From the cell containing the given text, extract its center point as (X, Y) coordinate. 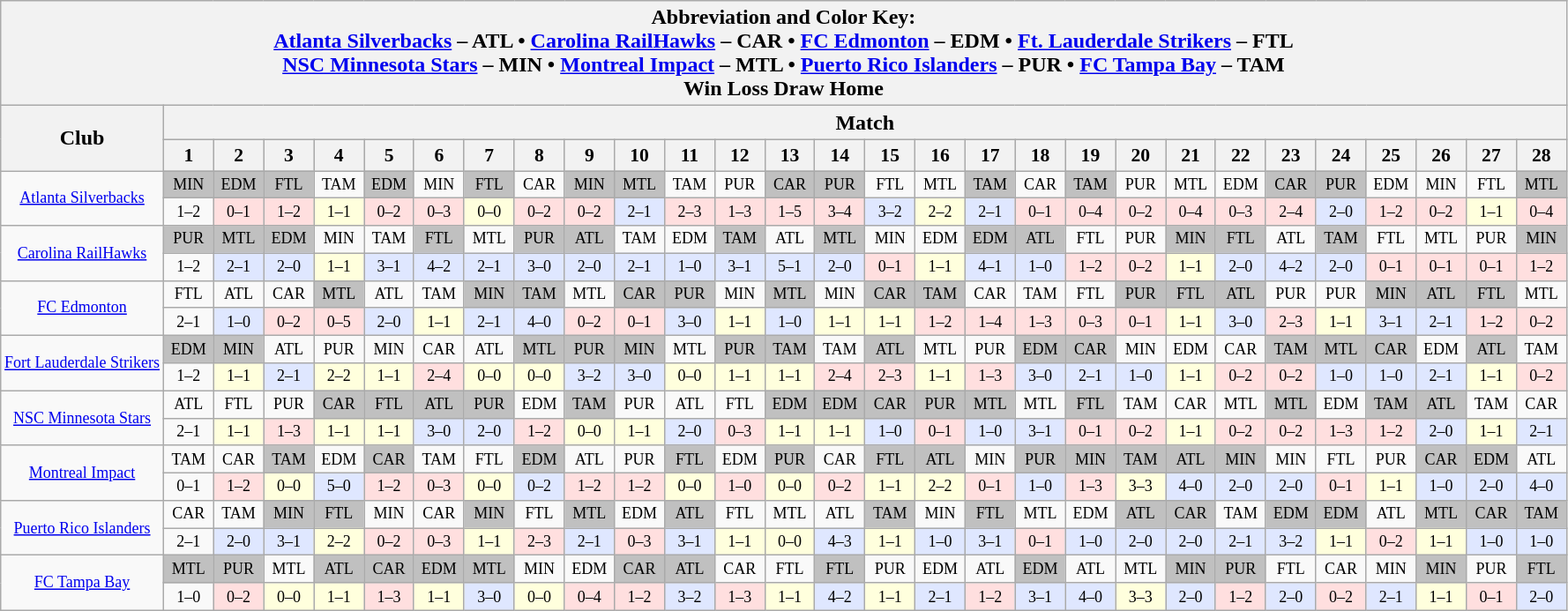
8 (540, 155)
7 (489, 155)
Fort Lauderdale Strikers (83, 363)
FC Tampa Bay (83, 583)
3 (289, 155)
Club (83, 138)
6 (439, 155)
Montreal Impact (83, 473)
5–1 (790, 266)
2 (238, 155)
4–3 (840, 541)
FC Edmonton (83, 308)
16 (940, 155)
26 (1441, 155)
13 (790, 155)
15 (891, 155)
Atlanta Silverbacks (83, 198)
18 (1041, 155)
5 (390, 155)
5–0 (339, 487)
28 (1542, 155)
4 (339, 155)
22 (1240, 155)
27 (1492, 155)
0–5 (339, 321)
Puerto Rico Islanders (83, 528)
1 (189, 155)
25 (1392, 155)
3–4 (840, 212)
17 (989, 155)
23 (1291, 155)
Carolina RailHawks (83, 253)
11 (690, 155)
20 (1141, 155)
10 (640, 155)
12 (739, 155)
1–5 (790, 212)
21 (1191, 155)
14 (840, 155)
NSC Minnesota Stars (83, 418)
1–4 (989, 321)
19 (1090, 155)
24 (1340, 155)
9 (589, 155)
4–1 (989, 266)
Match (864, 123)
